Locate the cell with the specified text and output its (X, Y) center coordinate. 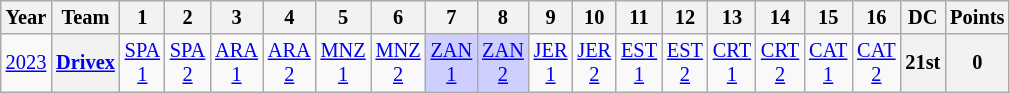
15 (828, 17)
16 (876, 17)
Team (86, 17)
ZAN1 (452, 63)
2023 (26, 63)
SPA2 (188, 63)
7 (452, 17)
JER2 (594, 63)
CAT1 (828, 63)
Points (977, 17)
13 (732, 17)
CRT2 (780, 63)
3 (236, 17)
6 (398, 17)
Drivex (86, 63)
10 (594, 17)
ZAN2 (503, 63)
5 (344, 17)
MNZ2 (398, 63)
ARA1 (236, 63)
CAT2 (876, 63)
8 (503, 17)
14 (780, 17)
4 (290, 17)
9 (551, 17)
EST2 (685, 63)
MNZ1 (344, 63)
SPA1 (142, 63)
2 (188, 17)
11 (639, 17)
ARA2 (290, 63)
CRT1 (732, 63)
EST1 (639, 63)
0 (977, 63)
DC (922, 17)
JER1 (551, 63)
1 (142, 17)
12 (685, 17)
Year (26, 17)
21st (922, 63)
